Capture the cell that displays the provided text and extract its [x, y] central coordinate. 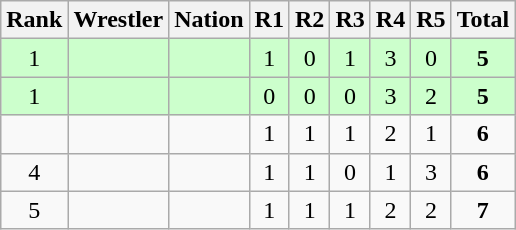
Total [483, 20]
7 [483, 210]
R2 [309, 20]
R3 [350, 20]
R1 [269, 20]
Nation [209, 20]
Wrestler [118, 20]
4 [34, 172]
R4 [390, 20]
R5 [431, 20]
Rank [34, 20]
